From the cell containing the given text, extract its center point as (x, y) coordinate. 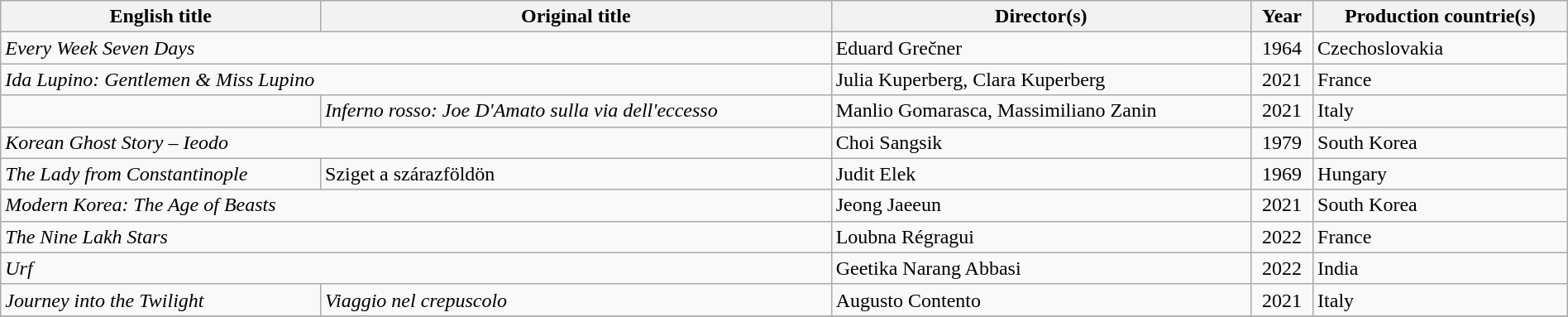
Judit Elek (1040, 174)
1964 (1282, 48)
Geetika Narang Abbasi (1040, 268)
Hungary (1441, 174)
Manlio Gomarasca, Massimiliano Zanin (1040, 111)
Julia Kuperberg, Clara Kuperberg (1040, 79)
1979 (1282, 142)
Urf (416, 268)
Journey into the Twilight (160, 300)
Modern Korea: The Age of Beasts (416, 205)
Loubna Régragui (1040, 237)
The Lady from Constantinople (160, 174)
India (1441, 268)
Viaggio nel crepuscolo (576, 300)
Ida Lupino: Gentlemen & Miss Lupino (416, 79)
English title (160, 17)
Every Week Seven Days (416, 48)
Augusto Contento (1040, 300)
The Nine Lakh Stars (416, 237)
Production countrie(s) (1441, 17)
Korean Ghost Story – Ieodo (416, 142)
Sziget a szárazföldön (576, 174)
Jeong Jaeeun (1040, 205)
Inferno rosso: Joe D'Amato sulla via dell'eccesso (576, 111)
Original title (576, 17)
Year (1282, 17)
Choi Sangsik (1040, 142)
Czechoslovakia (1441, 48)
Eduard Grečner (1040, 48)
1969 (1282, 174)
Director(s) (1040, 17)
